Return the (x, y) coordinate for the center point of the cell that contains the specified text.  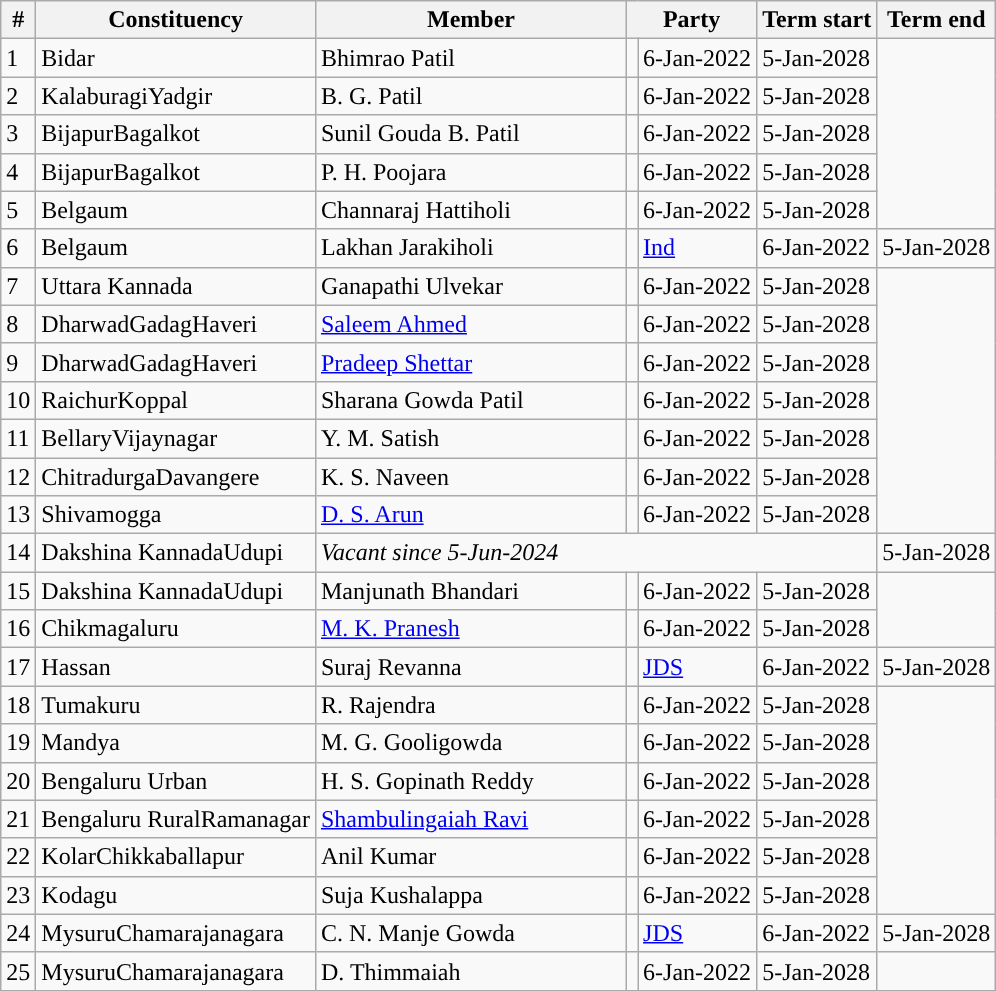
3 (18, 134)
Sharana Gowda Patil (470, 400)
5 (18, 210)
Ganapathi Ulvekar (470, 286)
Kodagu (176, 895)
M. K. Pranesh (470, 629)
23 (18, 895)
11 (18, 438)
Saleem Ahmed (470, 324)
Bengaluru Urban (176, 781)
25 (18, 971)
18 (18, 705)
Constituency (176, 20)
R. Rajendra (470, 705)
K. S. Naveen (470, 477)
D. S. Arun (470, 515)
Bhimrao Patil (470, 58)
21 (18, 819)
13 (18, 515)
D. Thimmaiah (470, 971)
Mandya (176, 743)
Bengaluru RuralRamanagar (176, 819)
15 (18, 591)
Member (470, 20)
Channaraj Hattiholi (470, 210)
24 (18, 933)
Shivamogga (176, 515)
8 (18, 324)
7 (18, 286)
KolarChikkaballapur (176, 857)
ChitradurgaDavangere (176, 477)
14 (18, 553)
Vacant since 5-Jun-2024 (596, 553)
# (18, 20)
Bidar (176, 58)
10 (18, 400)
Party (692, 20)
1 (18, 58)
12 (18, 477)
C. N. Manje Gowda (470, 933)
Anil Kumar (470, 857)
22 (18, 857)
Y. M. Satish (470, 438)
20 (18, 781)
Lakhan Jarakiholi (470, 248)
Term end (936, 20)
2 (18, 96)
6 (18, 248)
17 (18, 667)
Uttara Kannada (176, 286)
BellaryVijaynagar (176, 438)
Pradeep Shettar (470, 362)
P. H. Poojara (470, 172)
Term start (817, 20)
Suja Kushalappa (470, 895)
Sunil Gouda B. Patil (470, 134)
16 (18, 629)
M. G. Gooligowda (470, 743)
Manjunath Bhandari (470, 591)
Chikmagaluru (176, 629)
RaichurKoppal (176, 400)
19 (18, 743)
4 (18, 172)
Ind (698, 248)
H. S. Gopinath Reddy (470, 781)
KalaburagiYadgir (176, 96)
Tumakuru (176, 705)
B. G. Patil (470, 96)
Shambulingaiah Ravi (470, 819)
Suraj Revanna (470, 667)
Hassan (176, 667)
9 (18, 362)
